Scan for the cell matching the given text and deliver its (X, Y) coordinate at center. 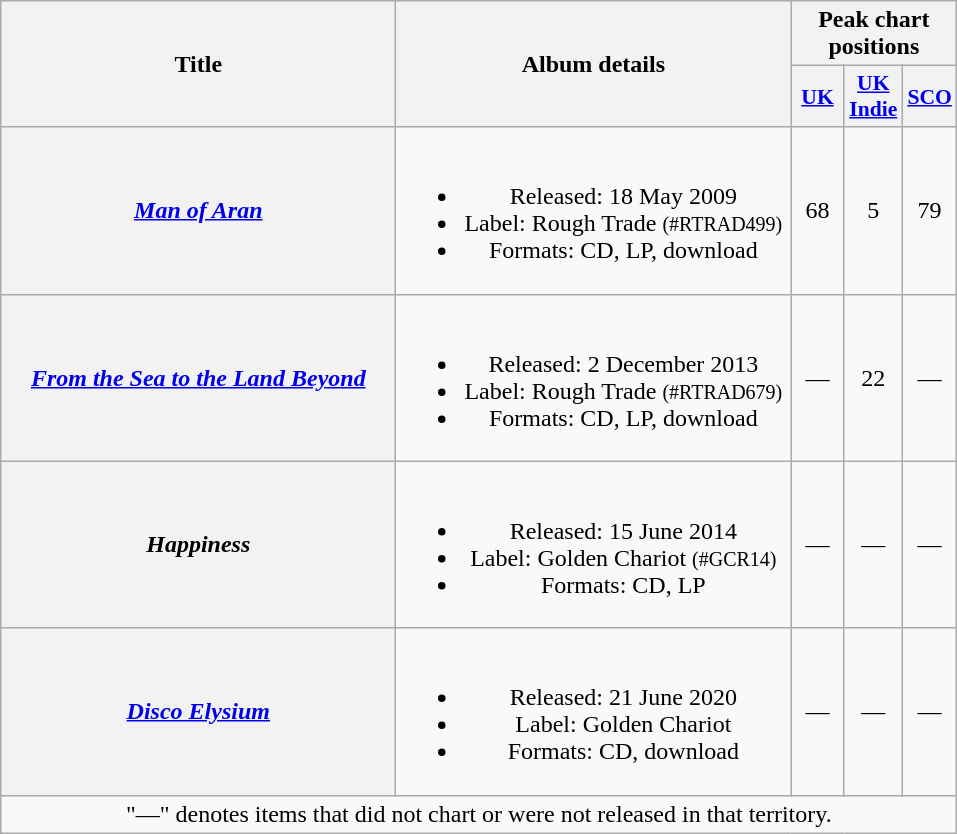
5 (873, 210)
79 (930, 210)
Released: 21 June 2020Label: Golden ChariotFormats: CD, download (594, 712)
"—" denotes items that did not chart or were not released in that territory. (479, 814)
Album details (594, 64)
Released: 15 June 2014Label: Golden Chariot (#GCR14)Formats: CD, LP (594, 544)
Man of Aran (198, 210)
68 (818, 210)
SCO (930, 96)
Released: 2 December 2013Label: Rough Trade (#RTRAD679)Formats: CD, LP, download (594, 378)
Happiness (198, 544)
22 (873, 378)
Peak chart positions (874, 34)
Disco Elysium (198, 712)
UK (818, 96)
Title (198, 64)
UKIndie (873, 96)
Released: 18 May 2009Label: Rough Trade (#RTRAD499)Formats: CD, LP, download (594, 210)
From the Sea to the Land Beyond (198, 378)
